Provide the (x, y) coordinate of the cell's center where the given text is located.  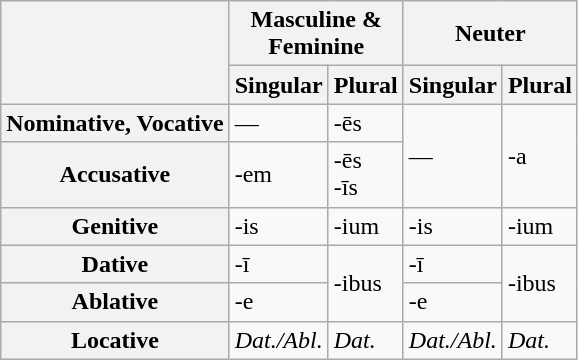
-ēs-īs (366, 174)
-ēs (366, 123)
Neuter (490, 34)
Locative (115, 340)
-a (540, 156)
Accusative (115, 174)
Ablative (115, 302)
Genitive (115, 226)
-em (278, 174)
Masculine &Feminine (316, 34)
Nominative, Vocative (115, 123)
Dative (115, 264)
